Scan for the cell matching the given text and deliver its [x, y] coordinate at center. 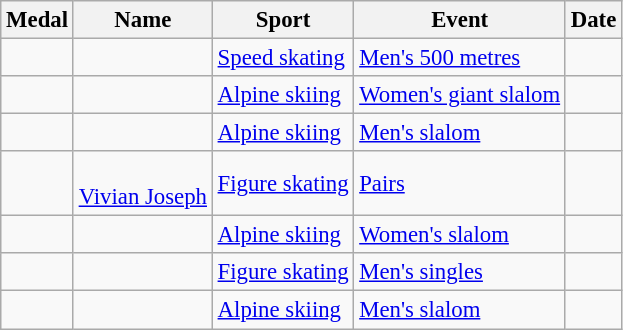
Women's slalom [460, 235]
Date [593, 20]
Speed skating [283, 58]
Women's giant slalom [460, 95]
Pairs [460, 184]
Vivian Joseph [142, 184]
Medal [38, 20]
Sport [283, 20]
Name [142, 20]
Event [460, 20]
Men's singles [460, 273]
Men's 500 metres [460, 58]
